Find where the given text appears and provide that cell's center as (X, Y) coordinate. 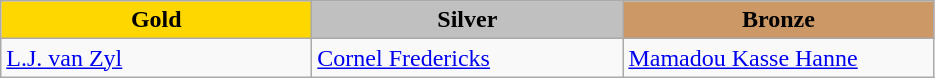
Silver (468, 20)
Bronze (778, 20)
Gold (156, 20)
Cornel Fredericks (468, 58)
L.J. van Zyl (156, 58)
Mamadou Kasse Hanne (778, 58)
